Locate the cell with the specified text and output its (X, Y) center coordinate. 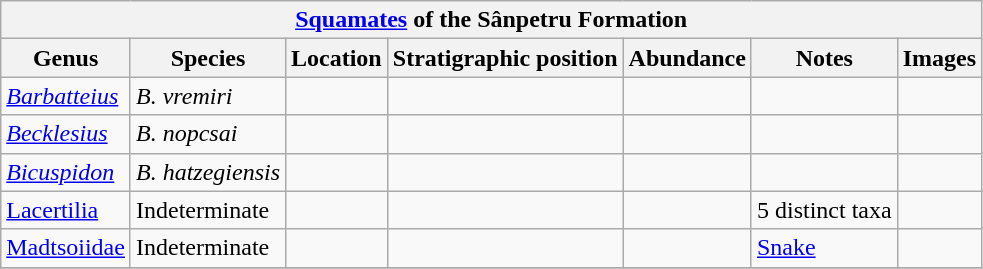
5 distinct taxa (824, 210)
Madtsoiidae (66, 248)
B. vremiri (208, 96)
B. nopcsai (208, 134)
Abundance (687, 58)
Images (939, 58)
B. hatzegiensis (208, 172)
Snake (824, 248)
Location (337, 58)
Stratigraphic position (505, 58)
Barbatteius (66, 96)
Genus (66, 58)
Lacertilia (66, 210)
Species (208, 58)
Notes (824, 58)
Bicuspidon (66, 172)
Becklesius (66, 134)
Squamates of the Sânpetru Formation (492, 20)
